Determine the [X, Y] coordinate at the center of the cell enclosing the given text.  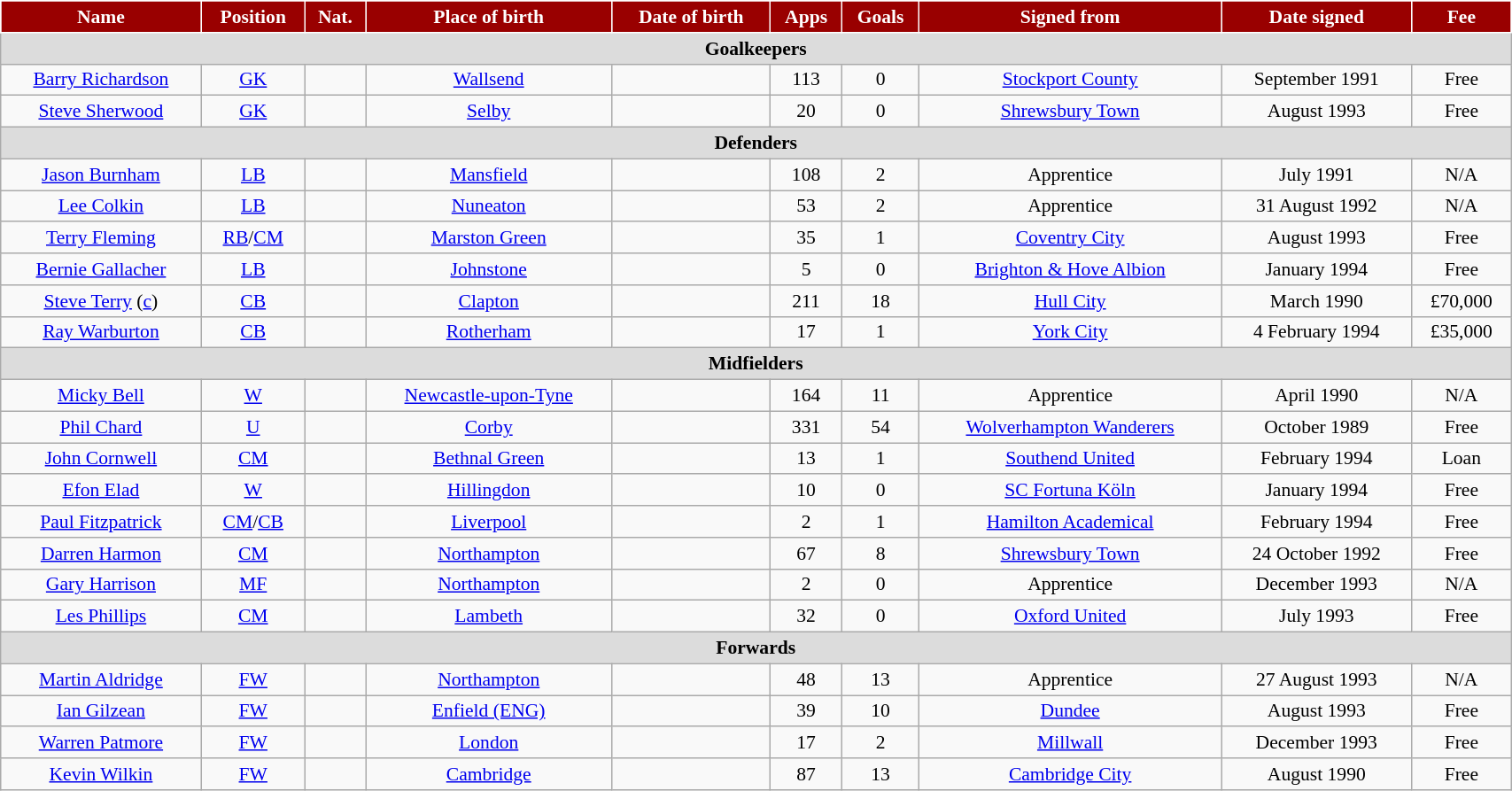
Hillingdon [489, 491]
39 [806, 711]
SC Fortuna Köln [1070, 491]
Brighton & Hove Albion [1070, 269]
Defenders [756, 143]
Steve Sherwood [101, 112]
April 1990 [1316, 396]
331 [806, 427]
Nat. [335, 17]
Cambridge [489, 774]
October 1989 [1316, 427]
Jason Burnham [101, 174]
Terry Fleming [101, 238]
Goalkeepers [756, 49]
Wolverhampton Wanderers [1070, 427]
Hamilton Academical [1070, 522]
York City [1070, 332]
Date of birth [691, 17]
67 [806, 554]
Bernie Gallacher [101, 269]
Bethnal Green [489, 459]
Rotherham [489, 332]
Hull City [1070, 301]
5 [806, 269]
Liverpool [489, 522]
27 August 1993 [1316, 679]
Darren Harmon [101, 554]
July 1991 [1316, 174]
Coventry City [1070, 238]
20 [806, 112]
108 [806, 174]
Dundee [1070, 711]
Phil Chard [101, 427]
Corby [489, 427]
Gary Harrison [101, 585]
July 1993 [1316, 617]
Cambridge City [1070, 774]
Signed from [1070, 17]
August 1990 [1316, 774]
U [253, 427]
Les Phillips [101, 617]
Enfield (ENG) [489, 711]
Mansfield [489, 174]
Nuneaton [489, 206]
Ian Gilzean [101, 711]
Place of birth [489, 17]
London [489, 743]
113 [806, 80]
31 August 1992 [1316, 206]
11 [880, 396]
Kevin Wilkin [101, 774]
Wallsend [489, 80]
John Cornwell [101, 459]
Forwards [756, 648]
Southend United [1070, 459]
Position [253, 17]
24 October 1992 [1316, 554]
Apps [806, 17]
Johnstone [489, 269]
Newcastle-upon-Tyne [489, 396]
Ray Warburton [101, 332]
48 [806, 679]
54 [880, 427]
£35,000 [1462, 332]
8 [880, 554]
211 [806, 301]
£70,000 [1462, 301]
164 [806, 396]
Millwall [1070, 743]
Clapton [489, 301]
Goals [880, 17]
Marston Green [489, 238]
September 1991 [1316, 80]
Midfielders [756, 364]
Fee [1462, 17]
Lambeth [489, 617]
Loan [1462, 459]
53 [806, 206]
32 [806, 617]
MF [253, 585]
Name [101, 17]
RB/CM [253, 238]
Paul Fitzpatrick [101, 522]
87 [806, 774]
Barry Richardson [101, 80]
Oxford United [1070, 617]
35 [806, 238]
4 February 1994 [1316, 332]
Martin Aldridge [101, 679]
Lee Colkin [101, 206]
Date signed [1316, 17]
Micky Bell [101, 396]
Selby [489, 112]
CM/CB [253, 522]
Steve Terry (c) [101, 301]
Stockport County [1070, 80]
Efon Elad [101, 491]
Warren Patmore [101, 743]
March 1990 [1316, 301]
18 [880, 301]
